Determine the [x, y] coordinate at the center of the cell enclosing the given text.  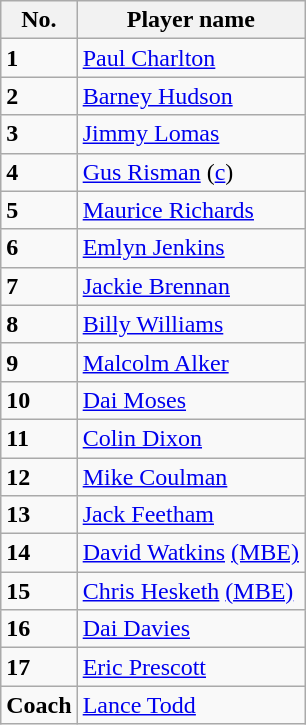
Mike Coulman [190, 477]
6 [39, 248]
Jack Feetham [190, 515]
9 [39, 362]
Coach [39, 705]
Dai Davies [190, 629]
Gus Risman (c) [190, 172]
Maurice Richards [190, 210]
10 [39, 400]
5 [39, 210]
Malcolm Alker [190, 362]
Chris Hesketh (MBE) [190, 591]
Barney Hudson [190, 96]
Player name [190, 20]
Jimmy Lomas [190, 134]
15 [39, 591]
7 [39, 286]
Billy Williams [190, 324]
8 [39, 324]
David Watkins (MBE) [190, 553]
Colin Dixon [190, 438]
13 [39, 515]
11 [39, 438]
2 [39, 96]
16 [39, 629]
4 [39, 172]
No. [39, 20]
Lance Todd [190, 705]
Jackie Brennan [190, 286]
Eric Prescott [190, 667]
1 [39, 58]
17 [39, 667]
12 [39, 477]
Paul Charlton [190, 58]
14 [39, 553]
3 [39, 134]
Emlyn Jenkins [190, 248]
Dai Moses [190, 400]
